Locate the cell with the specified text and output its (x, y) center coordinate. 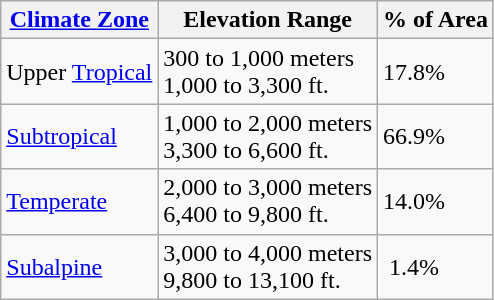
Temperate (80, 202)
Subtropical (80, 136)
14.0% (436, 202)
300 to 1,000 meters1,000 to 3,300 ft. (268, 72)
% of Area (436, 20)
Elevation Range (268, 20)
2,000 to 3,000 meters6,400 to 9,800 ft. (268, 202)
Climate Zone (80, 20)
3,000 to 4,000 meters9,800 to 13,100 ft. (268, 266)
1,000 to 2,000 meters3,300 to 6,600 ft. (268, 136)
17.8% (436, 72)
1.4% (436, 266)
66.9% (436, 136)
Upper Tropical (80, 72)
Subalpine (80, 266)
